Find where the given text appears and provide that cell's center as [x, y] coordinate. 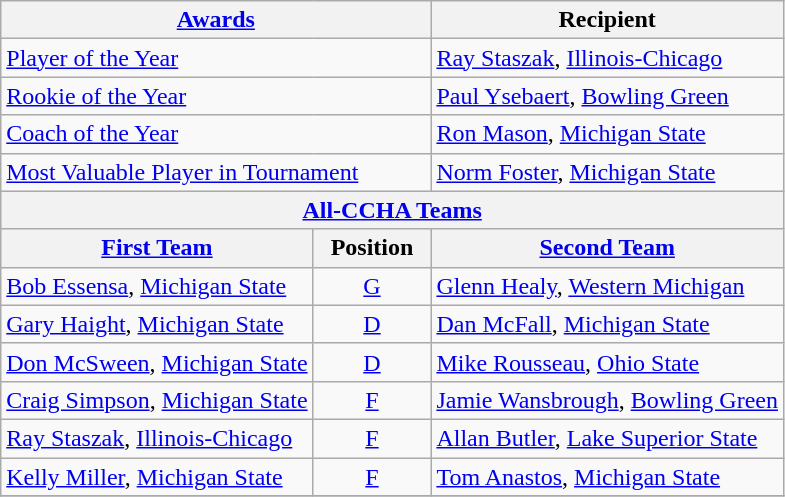
Bob Essensa, Michigan State [157, 286]
Tom Anastos, Michigan State [608, 477]
Most Valuable Player in Tournament [216, 172]
Don McSween, Michigan State [157, 362]
Player of the Year [216, 58]
Allan Butler, Lake Superior State [608, 438]
Norm Foster, Michigan State [608, 172]
Gary Haight, Michigan State [157, 324]
Ron Mason, Michigan State [608, 134]
Jamie Wansbrough, Bowling Green [608, 400]
Position [372, 248]
First Team [157, 248]
Kelly Miller, Michigan State [157, 477]
Coach of the Year [216, 134]
Dan McFall, Michigan State [608, 324]
All-CCHA Teams [392, 210]
Awards [216, 20]
Craig Simpson, Michigan State [157, 400]
Second Team [608, 248]
Rookie of the Year [216, 96]
Mike Rousseau, Ohio State [608, 362]
Paul Ysebaert, Bowling Green [608, 96]
Glenn Healy, Western Michigan [608, 286]
G [372, 286]
Recipient [608, 20]
